Capture the cell that displays the provided text and extract its (X, Y) central coordinate. 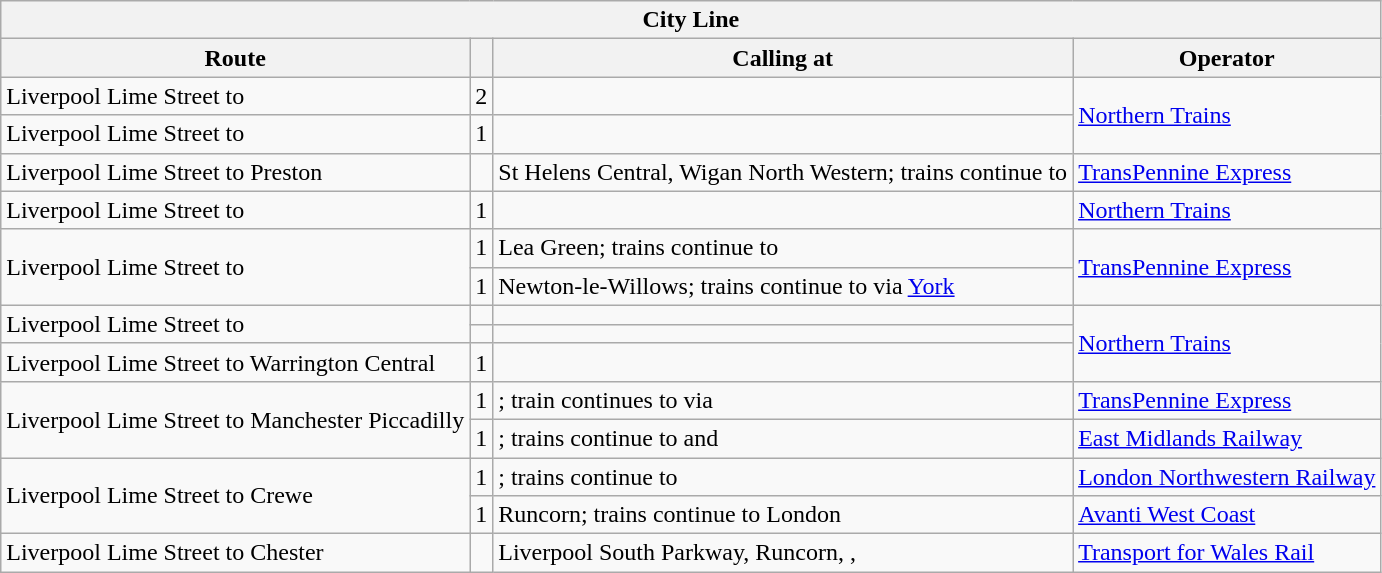
Liverpool Lime Street to Warrington Central (236, 362)
; trains continue to (783, 477)
Liverpool South Parkway, Runcorn, , (783, 553)
Liverpool Lime Street to Crewe (236, 496)
; trains continue to and (783, 438)
Liverpool Lime Street to Chester (236, 553)
Transport for Wales Rail (1227, 553)
London Northwestern Railway (1227, 477)
Route (236, 58)
Liverpool Lime Street to Preston (236, 172)
Operator (1227, 58)
Liverpool Lime Street to Manchester Piccadilly (236, 419)
East Midlands Railway (1227, 438)
St Helens Central, Wigan North Western; trains continue to (783, 172)
Avanti West Coast (1227, 515)
Newton-le-Willows; trains continue to via York (783, 286)
2 (482, 96)
; train continues to via (783, 400)
Lea Green; trains continue to (783, 248)
Calling at (783, 58)
City Line (691, 20)
Runcorn; trains continue to London (783, 515)
